Detect which cell encompasses the target text, then output its [X, Y] center coordinate. 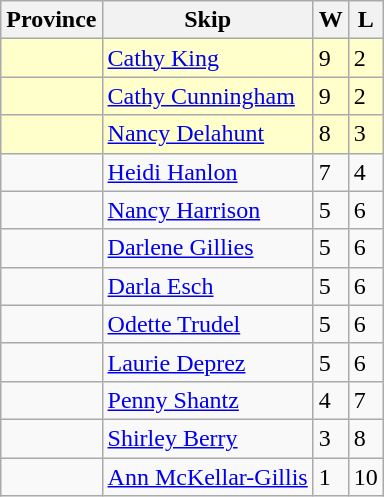
W [330, 20]
Heidi Hanlon [208, 172]
Cathy King [208, 58]
L [366, 20]
Ann McKellar-Gillis [208, 477]
Darlene Gillies [208, 248]
Shirley Berry [208, 438]
Province [52, 20]
Cathy Cunningham [208, 96]
Darla Esch [208, 286]
Nancy Harrison [208, 210]
Nancy Delahunt [208, 134]
1 [330, 477]
Penny Shantz [208, 400]
Odette Trudel [208, 324]
Laurie Deprez [208, 362]
Skip [208, 20]
10 [366, 477]
